Capture the cell that displays the provided text and extract its [x, y] central coordinate. 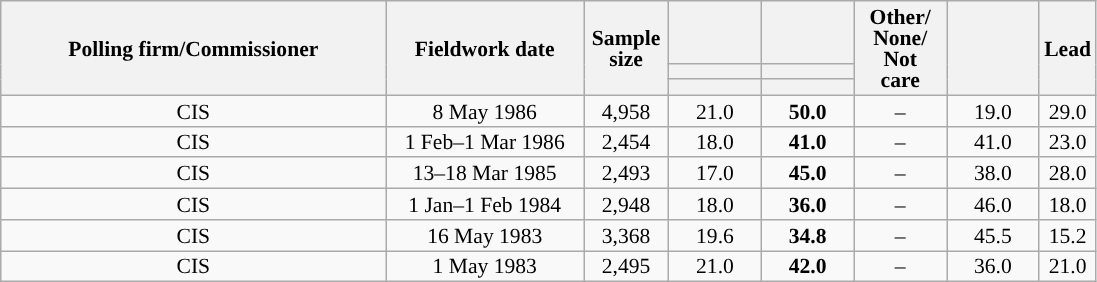
Fieldwork date [485, 48]
34.8 [808, 236]
28.0 [1068, 174]
42.0 [808, 266]
2,454 [626, 142]
16 May 1983 [485, 236]
1 Feb–1 Mar 1986 [485, 142]
13–18 Mar 1985 [485, 174]
Sample size [626, 48]
38.0 [992, 174]
1 Jan–1 Feb 1984 [485, 204]
8 May 1986 [485, 110]
50.0 [808, 110]
17.0 [716, 174]
3,368 [626, 236]
46.0 [992, 204]
45.5 [992, 236]
Lead [1068, 48]
23.0 [1068, 142]
Other/None/Notcare [900, 48]
45.0 [808, 174]
29.0 [1068, 110]
19.0 [992, 110]
2,493 [626, 174]
2,495 [626, 266]
2,948 [626, 204]
1 May 1983 [485, 266]
15.2 [1068, 236]
4,958 [626, 110]
Polling firm/Commissioner [194, 48]
19.6 [716, 236]
